Determine the (X, Y) coordinate at the center of the cell enclosing the given text.  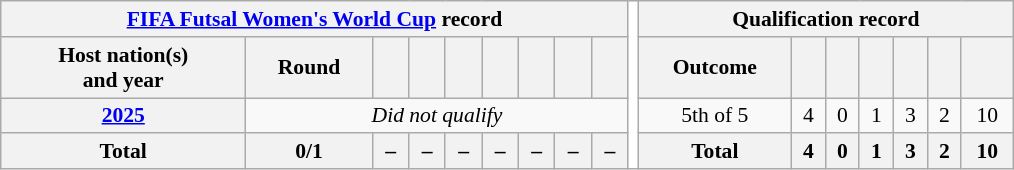
Did not qualify (437, 116)
FIFA Futsal Women's World Cup record (314, 19)
0/1 (310, 152)
2025 (124, 116)
5th of 5 (714, 116)
Host nation(s)and year (124, 68)
Round (310, 68)
Qualification record (826, 19)
Outcome (714, 68)
